Search for the cell housing the specified text and yield its [X, Y] center coordinate. 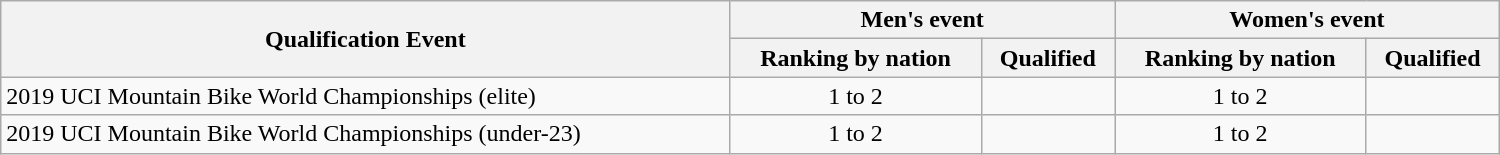
Men's event [922, 20]
2019 UCI Mountain Bike World Championships (under-23) [366, 134]
Qualification Event [366, 39]
2019 UCI Mountain Bike World Championships (elite) [366, 96]
Women's event [1308, 20]
